From the cell containing the given text, extract its center point as (X, Y) coordinate. 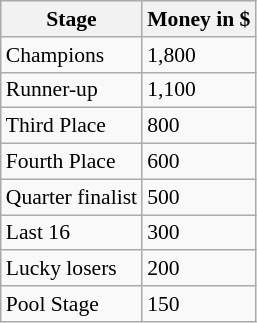
800 (198, 126)
Third Place (72, 126)
500 (198, 197)
Pool Stage (72, 304)
1,100 (198, 90)
Quarter finalist (72, 197)
Champions (72, 55)
300 (198, 233)
Runner-up (72, 90)
1,800 (198, 55)
200 (198, 269)
Lucky losers (72, 269)
Money in $ (198, 19)
600 (198, 162)
150 (198, 304)
Last 16 (72, 233)
Fourth Place (72, 162)
Stage (72, 19)
